Return the (X, Y) coordinate for the center point of the cell that contains the specified text.  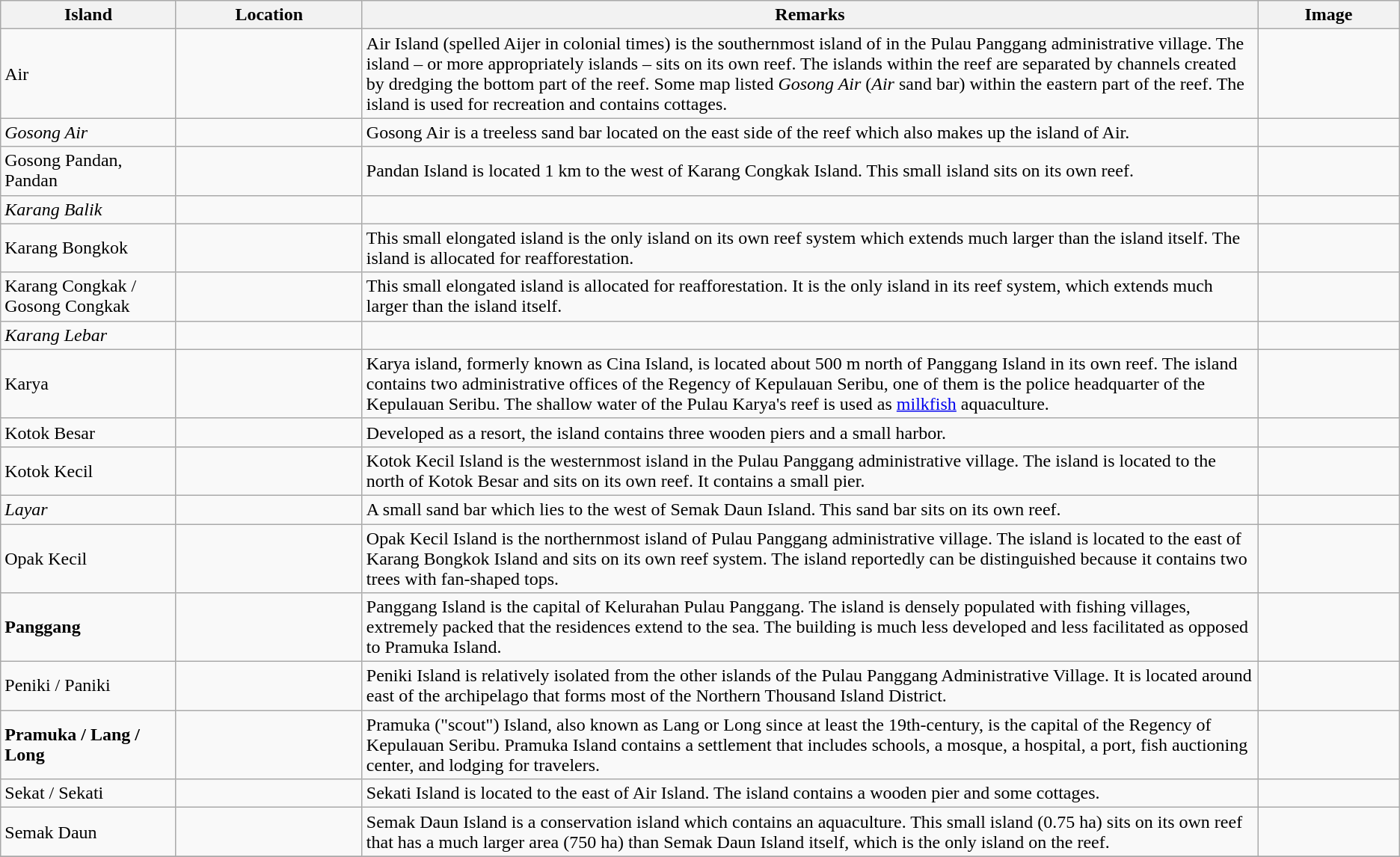
Opak Kecil (88, 558)
A small sand bar which lies to the west of Semak Daun Island. This sand bar sits on its own reef. (809, 509)
Semak Daun (88, 832)
Kotok Kecil (88, 471)
Kotok Besar (88, 432)
Karang Bongkok (88, 248)
Karang Congkak / Gosong Congkak (88, 296)
Gosong Pandan, Pandan (88, 171)
Layar (88, 509)
Sekati Island is located to the east of Air Island. The island contains a wooden pier and some cottages. (809, 793)
Air (88, 73)
Pramuka / Lang / Long (88, 745)
Gosong Air is a treeless sand bar located on the east side of the reef which also makes up the island of Air. (809, 132)
Developed as a resort, the island contains three wooden piers and a small harbor. (809, 432)
Gosong Air (88, 132)
Karya (88, 384)
Sekat / Sekati (88, 793)
Karang Balik (88, 209)
Island (88, 15)
Image (1329, 15)
Pandan Island is located 1 km to the west of Karang Congkak Island. This small island sits on its own reef. (809, 171)
Karang Lebar (88, 335)
Remarks (809, 15)
Panggang (88, 627)
Peniki / Paniki (88, 686)
Location (269, 15)
